Provide the [x, y] coordinate of the cell's center where the given text is located.  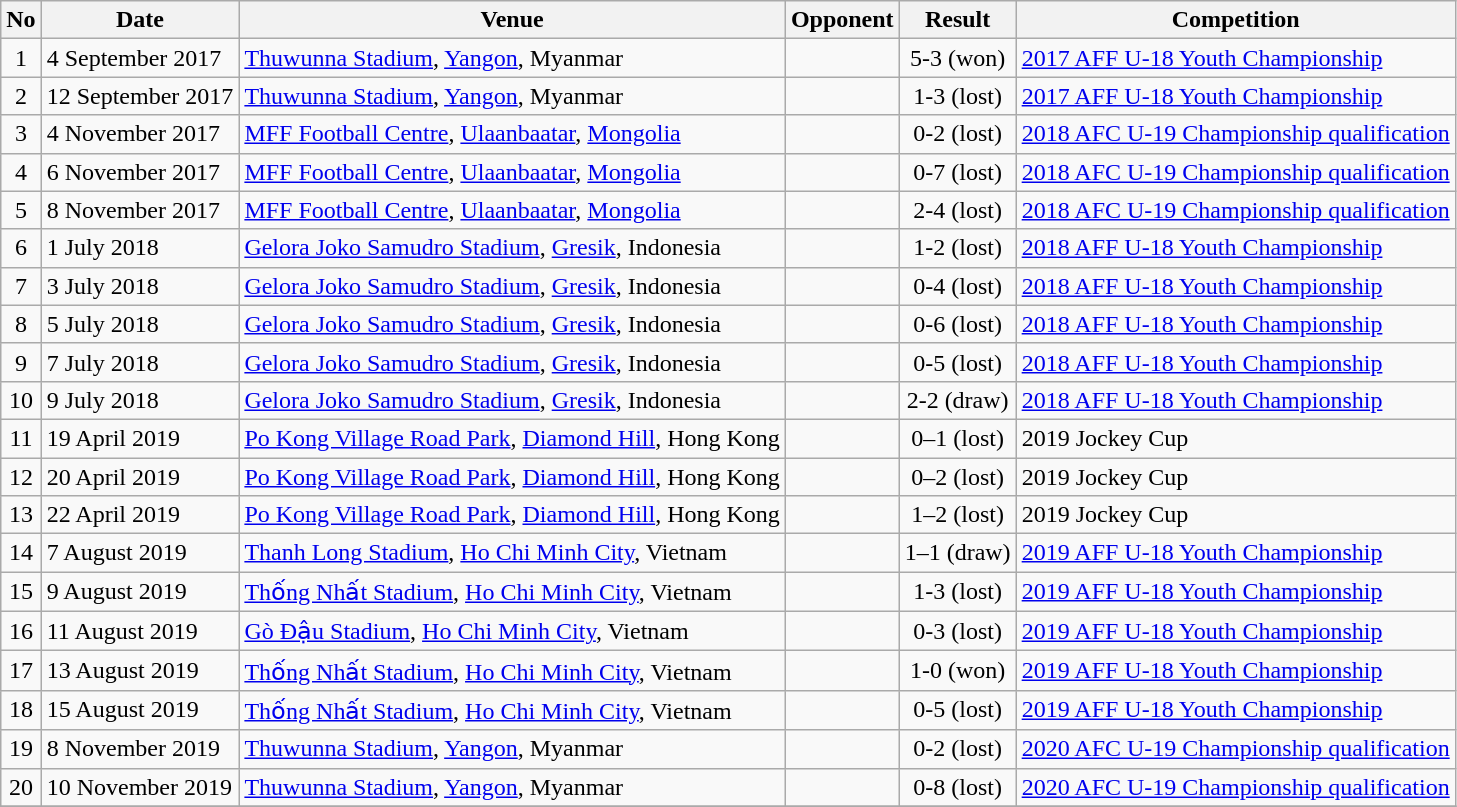
9 August 2019 [140, 592]
11 [21, 438]
4 September 2017 [140, 58]
Date [140, 20]
8 November 2017 [140, 210]
3 [21, 134]
5-3 (won) [958, 58]
19 [21, 749]
9 July 2018 [140, 400]
4 November 2017 [140, 134]
15 [21, 592]
Opponent [842, 20]
6 [21, 248]
8 November 2019 [140, 749]
2 [21, 96]
Result [958, 20]
7 July 2018 [140, 362]
5 July 2018 [140, 324]
7 August 2019 [140, 553]
18 [21, 710]
12 September 2017 [140, 96]
13 [21, 515]
12 [21, 477]
0-7 (lost) [958, 172]
9 [21, 362]
10 November 2019 [140, 787]
3 July 2018 [140, 286]
20 [21, 787]
2-4 (lost) [958, 210]
15 August 2019 [140, 710]
19 April 2019 [140, 438]
1-2 (lost) [958, 248]
13 August 2019 [140, 671]
Competition [1236, 20]
Thanh Long Stadium, Ho Chi Minh City, Vietnam [512, 553]
11 August 2019 [140, 631]
0-3 (lost) [958, 631]
1 [21, 58]
5 [21, 210]
8 [21, 324]
17 [21, 671]
0-6 (lost) [958, 324]
10 [21, 400]
1 July 2018 [140, 248]
Venue [512, 20]
Gò Đậu Stadium, Ho Chi Minh City, Vietnam [512, 631]
1–2 (lost) [958, 515]
0-8 (lost) [958, 787]
0–1 (lost) [958, 438]
7 [21, 286]
16 [21, 631]
1-0 (won) [958, 671]
1–1 (draw) [958, 553]
No [21, 20]
0–2 (lost) [958, 477]
0-4 (lost) [958, 286]
14 [21, 553]
4 [21, 172]
6 November 2017 [140, 172]
20 April 2019 [140, 477]
22 April 2019 [140, 515]
2-2 (draw) [958, 400]
